Find where the given text appears and provide that cell's center as [X, Y] coordinate. 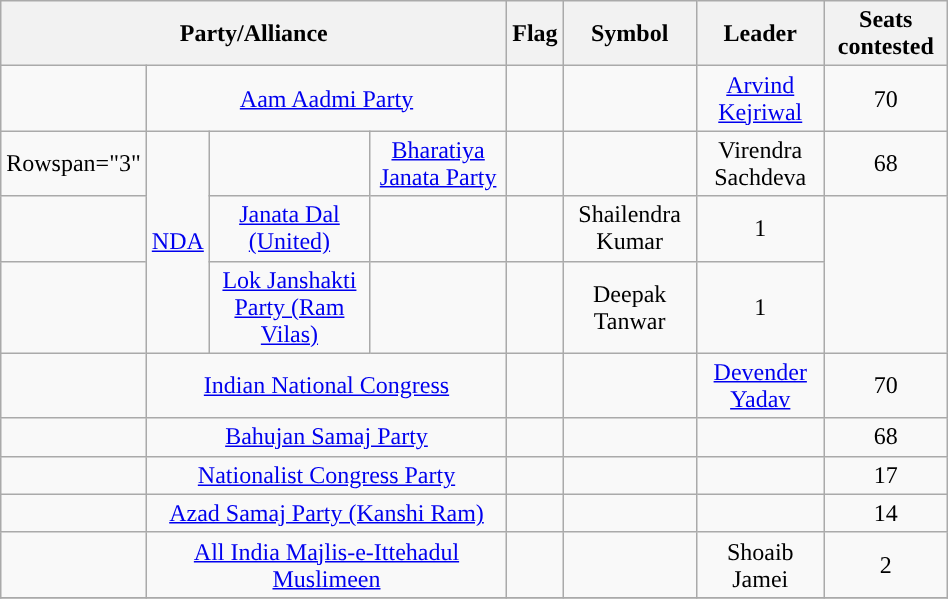
Shailendra Kumar [630, 228]
NDA [178, 242]
14 [886, 513]
Virendra Sachdeva [760, 164]
Bahujan Samaj Party [326, 437]
Rowspan="3" [74, 164]
Bharatiya Janata Party [438, 164]
Deepak Tanwar [630, 307]
Lok Janshakti Party (Ram Vilas) [289, 307]
Devender Yadav [760, 386]
Seats contested [886, 34]
Aam Aadmi Party [326, 98]
Flag [535, 34]
Janata Dal (United) [289, 228]
17 [886, 475]
Symbol [630, 34]
Arvind Kejriwal [760, 98]
Leader [760, 34]
All India Majlis-e-Ittehadul Muslimeen [326, 564]
Nationalist Congress Party [326, 475]
2 [886, 564]
Indian National Congress [326, 386]
Party/Alliance [254, 34]
Azad Samaj Party (Kanshi Ram) [326, 513]
Shoaib Jamei [760, 564]
